Extract the [X, Y] coordinate from the center of the cell holding the provided text.  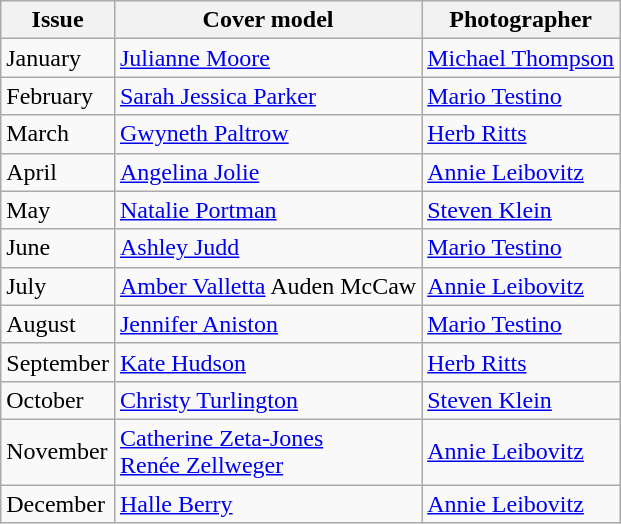
Catherine Zeta-JonesRenée Zellweger [268, 452]
June [58, 248]
July [58, 286]
August [58, 324]
October [58, 400]
Jennifer Aniston [268, 324]
March [58, 134]
Gwyneth Paltrow [268, 134]
May [58, 210]
January [58, 58]
December [58, 503]
Christy Turlington [268, 400]
Michael Thompson [521, 58]
April [58, 172]
Sarah Jessica Parker [268, 96]
Photographer [521, 20]
Angelina Jolie [268, 172]
September [58, 362]
February [58, 96]
November [58, 452]
Cover model [268, 20]
Issue [58, 20]
Ashley Judd [268, 248]
Kate Hudson [268, 362]
Julianne Moore [268, 58]
Natalie Portman [268, 210]
Amber Valletta Auden McCaw [268, 286]
Halle Berry [268, 503]
